Return (X, Y) of the center of cell containing provided text 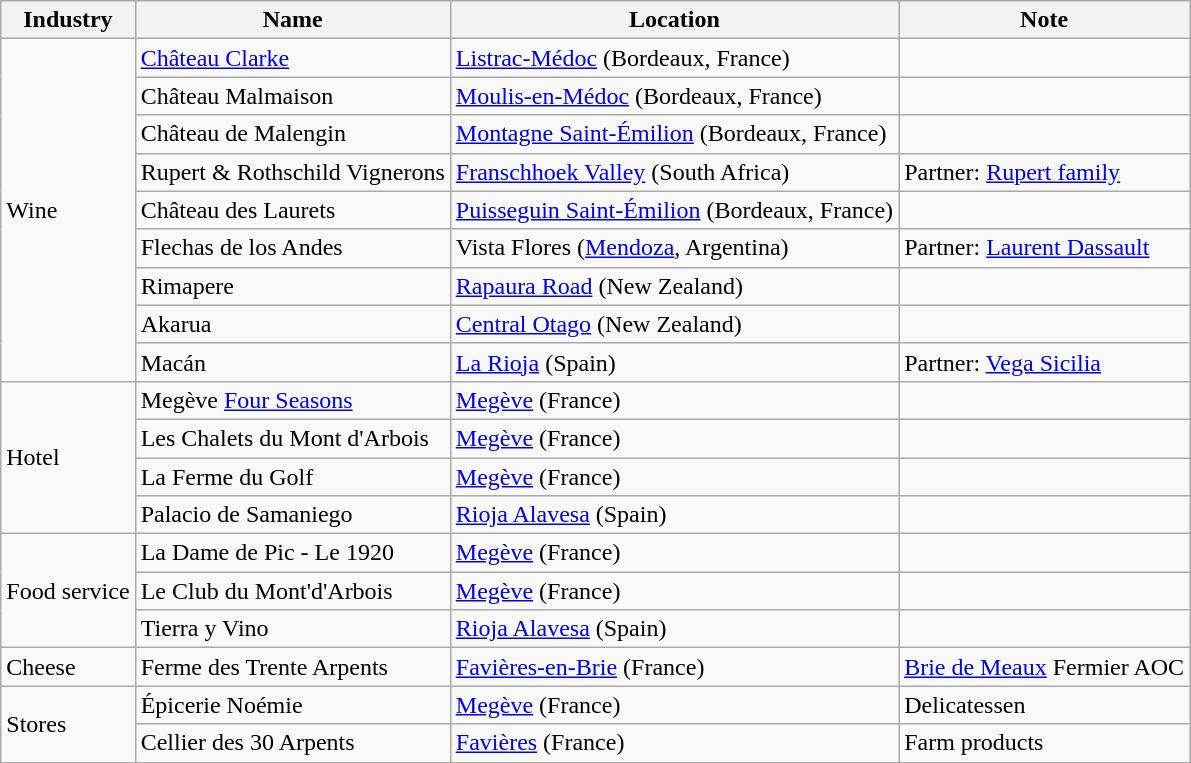
Château de Malengin (292, 134)
Delicatessen (1044, 705)
Name (292, 20)
Les Chalets du Mont d'Arbois (292, 438)
Puisseguin Saint-Émilion (Bordeaux, France) (674, 210)
Rapaura Road (New Zealand) (674, 286)
Château Clarke (292, 58)
Stores (68, 724)
Palacio de Samaniego (292, 515)
Brie de Meaux Fermier AOC (1044, 667)
Favières-en-Brie (France) (674, 667)
La Rioja (Spain) (674, 362)
Ferme des Trente Arpents (292, 667)
Macán (292, 362)
Partner: Laurent Dassault (1044, 248)
Cheese (68, 667)
Moulis-en-Médoc (Bordeaux, France) (674, 96)
Partner: Rupert family (1044, 172)
Farm products (1044, 743)
Château Malmaison (292, 96)
Wine (68, 210)
Partner: Vega Sicilia (1044, 362)
Central Otago (New Zealand) (674, 324)
Location (674, 20)
Industry (68, 20)
Cellier des 30 Arpents (292, 743)
Vista Flores (Mendoza, Argentina) (674, 248)
Akarua (292, 324)
Rimapere (292, 286)
Tierra y Vino (292, 629)
Food service (68, 591)
La Dame de Pic - Le 1920 (292, 553)
Franschhoek Valley (South Africa) (674, 172)
La Ferme du Golf (292, 477)
Note (1044, 20)
Château des Laurets (292, 210)
Megève Four Seasons (292, 400)
Flechas de los Andes (292, 248)
Épicerie Noémie (292, 705)
Le Club du Mont'd'Arbois (292, 591)
Listrac-Médoc (Bordeaux, France) (674, 58)
Hotel (68, 457)
Rupert & Rothschild Vignerons (292, 172)
Montagne Saint-Émilion (Bordeaux, France) (674, 134)
Favières (France) (674, 743)
